Detect which cell encompasses the target text, then output its (x, y) center coordinate. 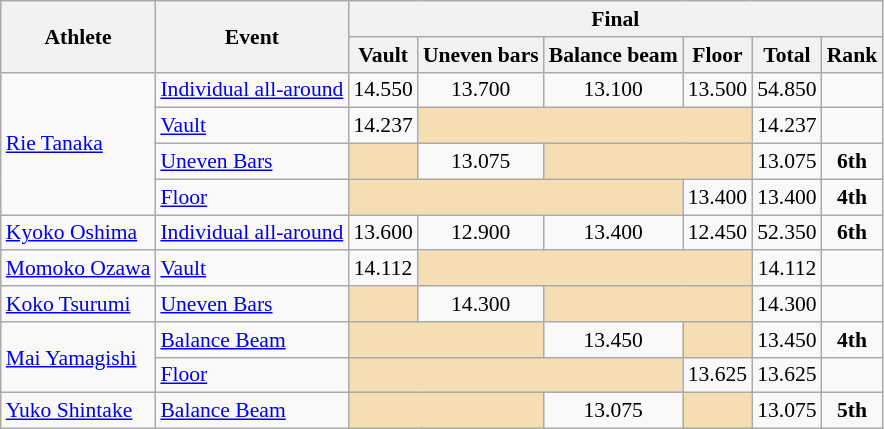
12.450 (718, 233)
Final (615, 19)
Kyoko Oshima (78, 233)
Balance beam (614, 55)
54.850 (786, 90)
Athlete (78, 36)
Total (786, 55)
5th (852, 411)
13.600 (382, 233)
13.700 (481, 90)
13.100 (614, 90)
Rie Tanaka (78, 143)
Koko Tsurumi (78, 304)
52.350 (786, 233)
Yuko Shintake (78, 411)
Event (252, 36)
Uneven bars (481, 55)
Mai Yamagishi (78, 358)
Momoko Ozawa (78, 269)
13.500 (718, 90)
Rank (852, 55)
14.550 (382, 90)
12.900 (481, 233)
